Return the (X, Y) coordinate for the center point of the cell that contains the specified text.  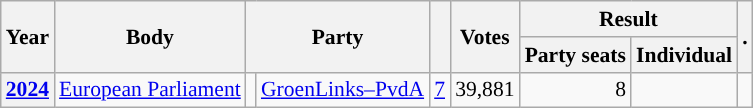
7 (440, 90)
39,881 (484, 90)
Result (629, 19)
Party (338, 36)
Votes (484, 36)
Year (28, 36)
Party seats (576, 55)
Individual (684, 55)
European Parliament (150, 90)
. (745, 36)
2024 (28, 90)
Body (150, 36)
8 (576, 90)
GroenLinks–PvdA (342, 90)
